Scan for the cell matching the given text and deliver its [X, Y] coordinate at center. 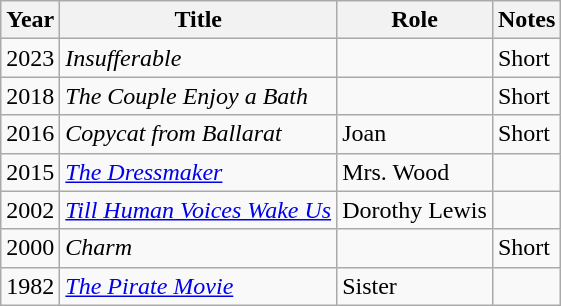
2015 [30, 172]
Joan [415, 134]
The Pirate Movie [198, 286]
2018 [30, 96]
Title [198, 20]
Notes [526, 20]
Role [415, 20]
1982 [30, 286]
2016 [30, 134]
Insufferable [198, 58]
The Dressmaker [198, 172]
Dorothy Lewis [415, 210]
2000 [30, 248]
Sister [415, 286]
2023 [30, 58]
Year [30, 20]
Till Human Voices Wake Us [198, 210]
Copycat from Ballarat [198, 134]
The Couple Enjoy a Bath [198, 96]
2002 [30, 210]
Mrs. Wood [415, 172]
Charm [198, 248]
